Find where the given text appears and provide that cell's center as [X, Y] coordinate. 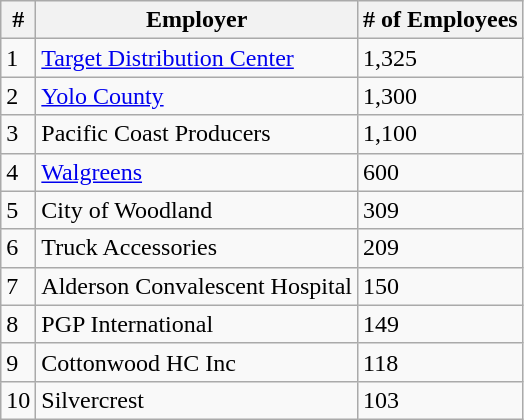
PGP International [197, 324]
Truck Accessories [197, 248]
150 [440, 286]
Alderson Convalescent Hospital [197, 286]
Yolo County [197, 96]
1,325 [440, 58]
1,100 [440, 134]
8 [18, 324]
118 [440, 362]
3 [18, 134]
103 [440, 400]
7 [18, 286]
# of Employees [440, 20]
309 [440, 210]
149 [440, 324]
Target Distribution Center [197, 58]
5 [18, 210]
209 [440, 248]
City of Woodland [197, 210]
Pacific Coast Producers [197, 134]
600 [440, 172]
9 [18, 362]
10 [18, 400]
4 [18, 172]
Cottonwood HC Inc [197, 362]
Silvercrest [197, 400]
1 [18, 58]
2 [18, 96]
Employer [197, 20]
1,300 [440, 96]
Walgreens [197, 172]
6 [18, 248]
# [18, 20]
